Find where the given text appears and provide that cell's center as [x, y] coordinate. 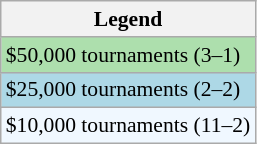
$10,000 tournaments (11–2) [128, 126]
$25,000 tournaments (2–2) [128, 90]
$50,000 tournaments (3–1) [128, 55]
Legend [128, 19]
